Output the (X, Y) coordinate of the center of the cell containing the given text.  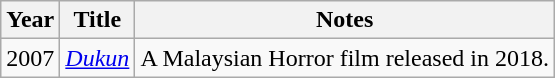
Notes (345, 20)
Year (30, 20)
2007 (30, 58)
Dukun (98, 58)
Title (98, 20)
A Malaysian Horror film released in 2018. (345, 58)
